Detect which cell encompasses the target text, then output its (X, Y) center coordinate. 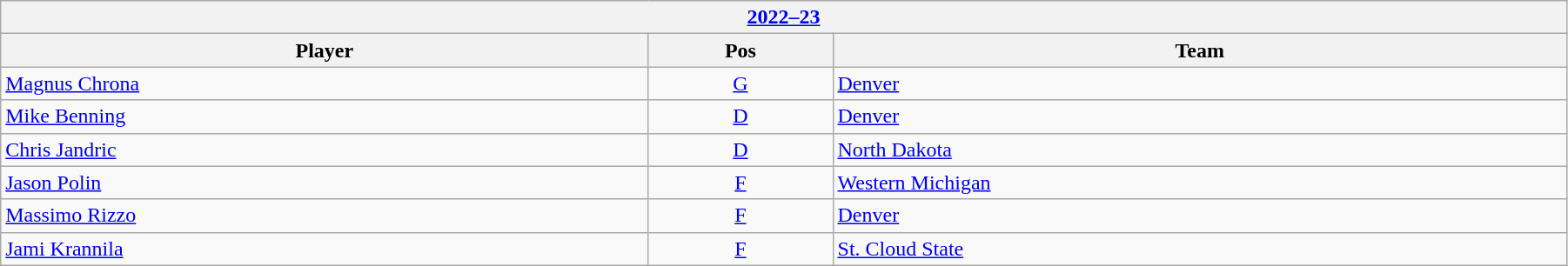
North Dakota (1199, 150)
Team (1199, 50)
Jason Polin (325, 183)
G (740, 83)
Mike Benning (325, 116)
Jami Krannila (325, 249)
Massimo Rizzo (325, 216)
Magnus Chrona (325, 83)
St. Cloud State (1199, 249)
Player (325, 50)
Chris Jandric (325, 150)
2022–23 (784, 17)
Western Michigan (1199, 183)
Pos (740, 50)
